Extract the (x, y) coordinate from the center of the cell holding the provided text.  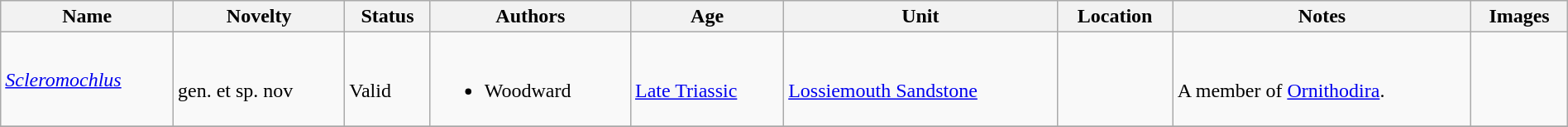
Status (387, 17)
Valid (387, 80)
Images (1519, 17)
Unit (920, 17)
A member of Ornithodira. (1322, 80)
Name (88, 17)
Lossiemouth Sandstone (920, 80)
Scleromochlus (88, 80)
gen. et sp. nov (260, 80)
Location (1115, 17)
Woodward (530, 80)
Authors (530, 17)
Novelty (260, 17)
Notes (1322, 17)
Age (706, 17)
Late Triassic (706, 80)
